From the cell containing the given text, extract its center point as [X, Y] coordinate. 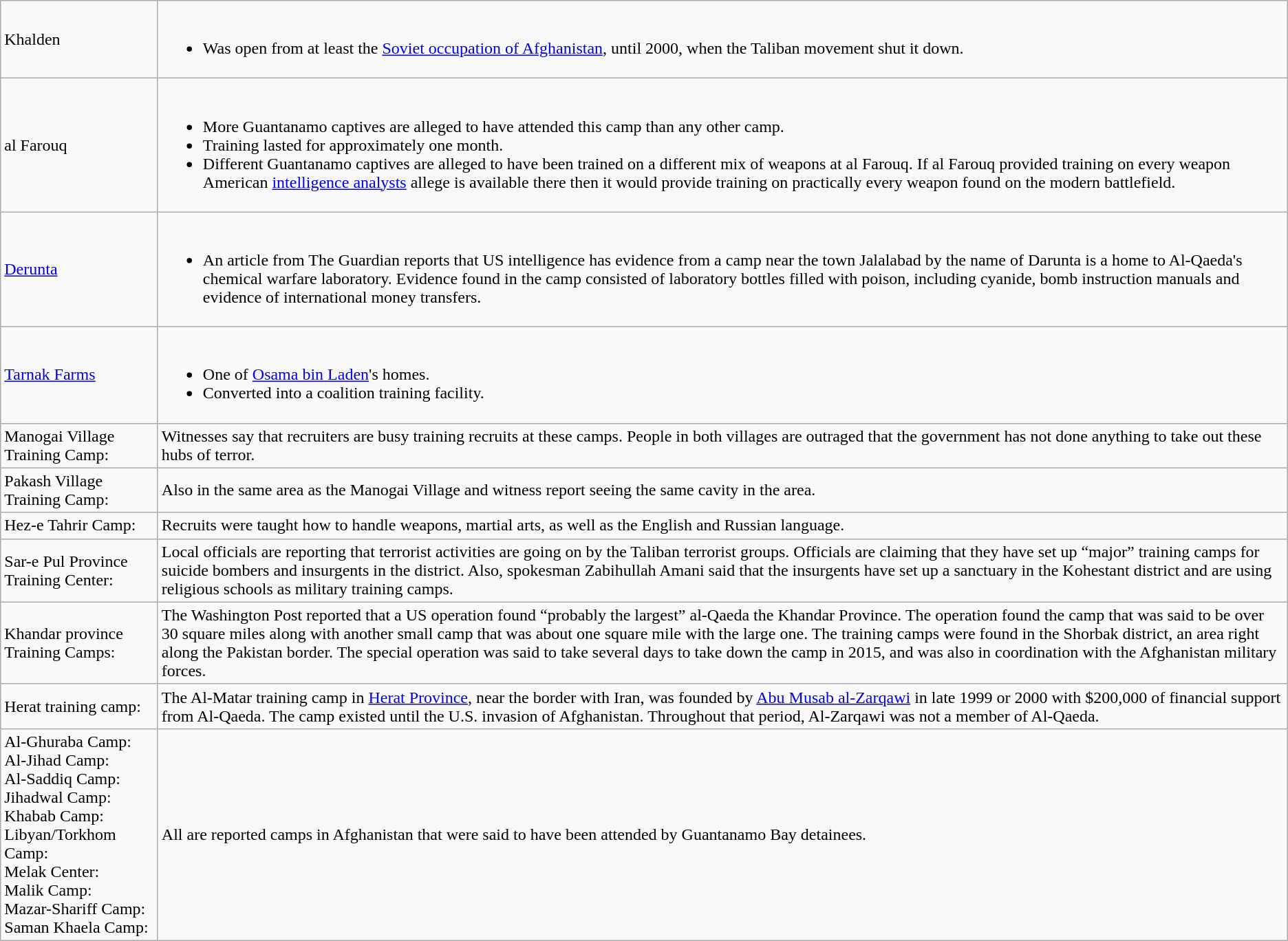
Also in the same area as the Manogai Village and witness report seeing the same cavity in the area. [722, 490]
Manogai Village Training Camp: [80, 446]
Was open from at least the Soviet occupation of Afghanistan, until 2000, when the Taliban movement shut it down. [722, 40]
Herat training camp: [80, 706]
Hez-e Tahrir Camp: [80, 526]
All are reported camps in Afghanistan that were said to have been attended by Guantanamo Bay detainees. [722, 834]
al Farouq [80, 145]
Khalden [80, 40]
Sar-e Pul Province Training Center: [80, 570]
One of Osama bin Laden's homes.Converted into a coalition training facility. [722, 375]
Khandar province Training Camps: [80, 642]
Tarnak Farms [80, 375]
Derunta [80, 270]
Pakash Village Training Camp: [80, 490]
Recruits were taught how to handle weapons, martial arts, as well as the English and Russian language. [722, 526]
